Return [x, y] of the center of cell containing provided text 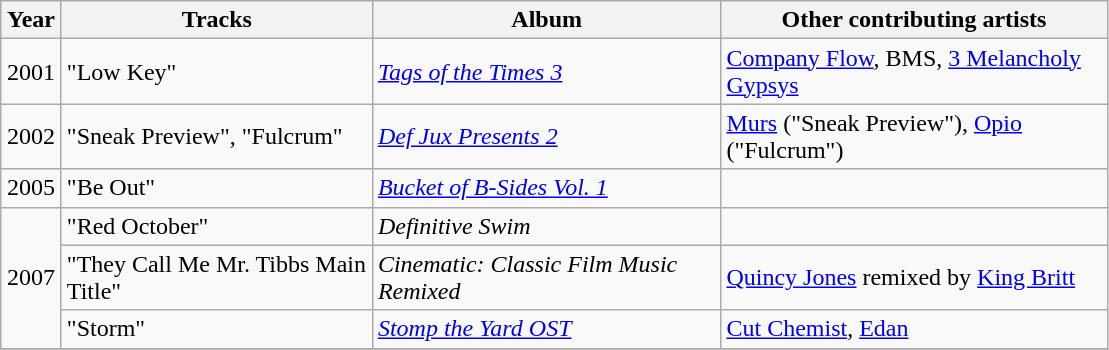
Cinematic: Classic Film Music Remixed [546, 278]
Year [32, 20]
Album [546, 20]
Definitive Swim [546, 226]
2007 [32, 278]
"Sneak Preview", "Fulcrum" [216, 136]
Company Flow, BMS, 3 Melancholy Gypsys [914, 72]
"Storm" [216, 329]
2005 [32, 188]
"Red October" [216, 226]
Other contributing artists [914, 20]
Cut Chemist, Edan [914, 329]
2001 [32, 72]
Tracks [216, 20]
Def Jux Presents 2 [546, 136]
Tags of the Times 3 [546, 72]
Murs ("Sneak Preview"), Opio ("Fulcrum") [914, 136]
2002 [32, 136]
Quincy Jones remixed by King Britt [914, 278]
Bucket of B-Sides Vol. 1 [546, 188]
"They Call Me Mr. Tibbs Main Title" [216, 278]
Stomp the Yard OST [546, 329]
"Low Key" [216, 72]
"Be Out" [216, 188]
